Capture the cell that displays the provided text and extract its (X, Y) central coordinate. 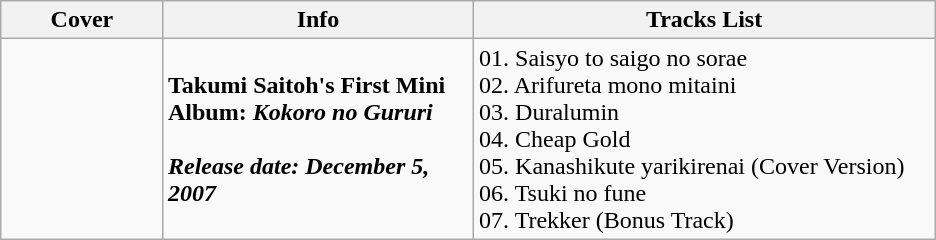
Takumi Saitoh's First Mini Album: Kokoro no Gururi Release date: December 5, 2007 (318, 139)
Cover (82, 20)
Tracks List (704, 20)
Info (318, 20)
